Pinpoint the cell where the given text exists, returning its (X, Y) midpoint coordinate. 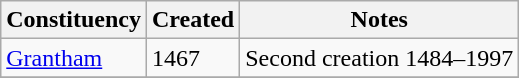
Created (192, 20)
Second creation 1484–1997 (380, 58)
Notes (380, 20)
Constituency (74, 20)
Grantham (74, 58)
1467 (192, 58)
